Detect which cell encompasses the target text, then output its (X, Y) center coordinate. 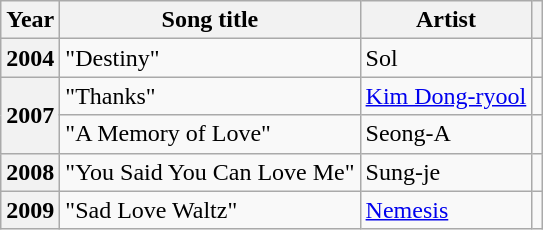
2007 (30, 115)
"You Said You Can Love Me" (210, 172)
Nemesis (446, 210)
Sung-je (446, 172)
2009 (30, 210)
2008 (30, 172)
Song title (210, 20)
Artist (446, 20)
"A Memory of Love" (210, 134)
2004 (30, 58)
Year (30, 20)
"Sad Love Waltz" (210, 210)
"Destiny" (210, 58)
Kim Dong-ryool (446, 96)
Sol (446, 58)
Seong-A (446, 134)
"Thanks" (210, 96)
